Find where the given text appears and provide that cell's center as [X, Y] coordinate. 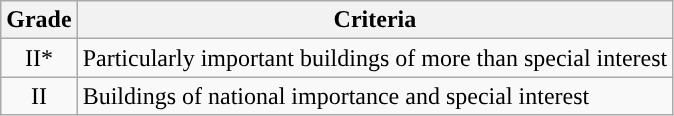
Grade [39, 20]
II [39, 96]
Particularly important buildings of more than special interest [375, 58]
II* [39, 58]
Buildings of national importance and special interest [375, 96]
Criteria [375, 20]
